Locate the cell with the specified text and output its (x, y) center coordinate. 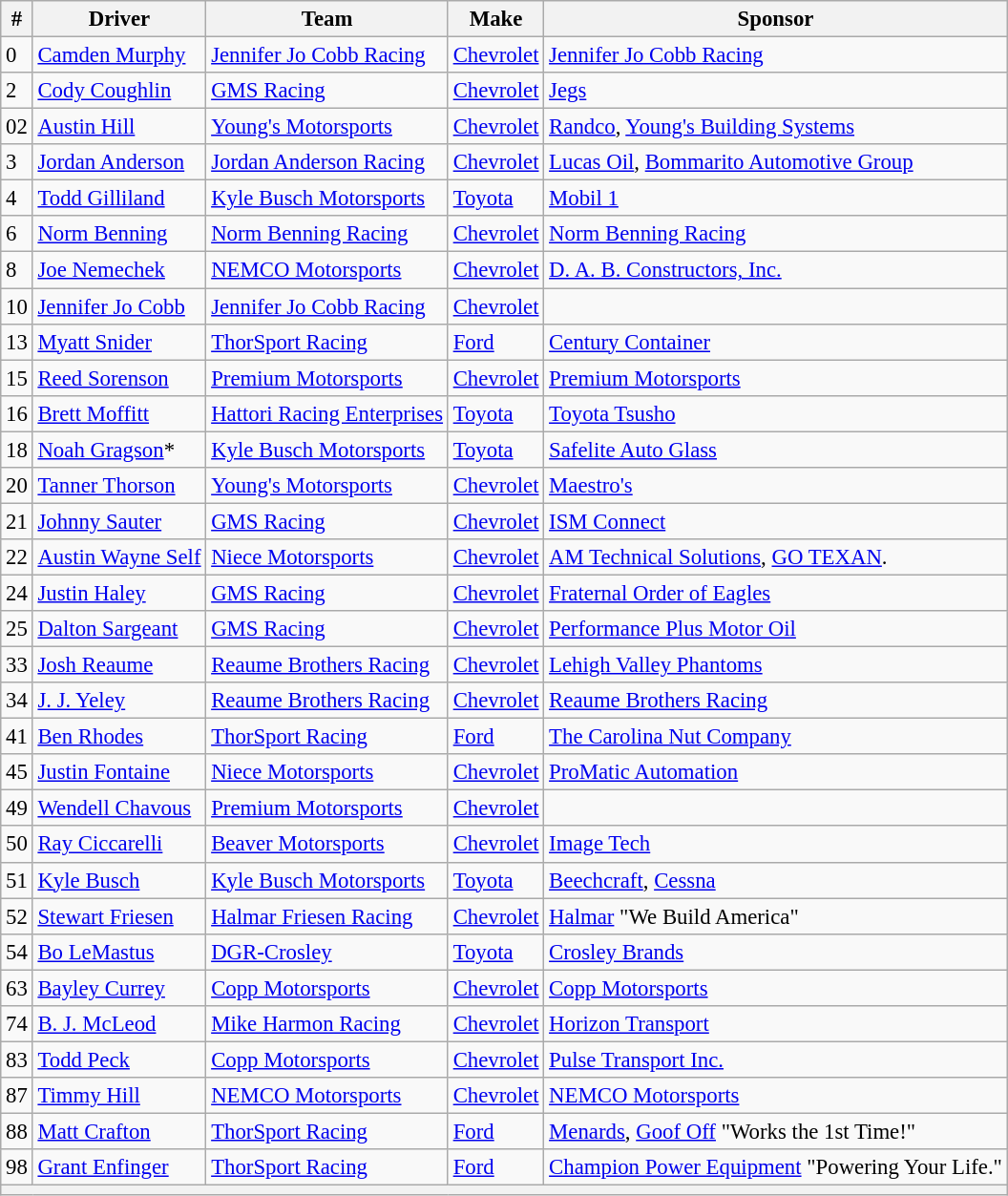
Camden Murphy (119, 55)
10 (17, 306)
Horizon Transport (775, 1024)
Lehigh Valley Phantoms (775, 665)
51 (17, 880)
Austin Wayne Self (119, 557)
Cody Coughlin (119, 91)
Crosley Brands (775, 952)
33 (17, 665)
Myatt Snider (119, 342)
Beaver Motorsports (327, 845)
18 (17, 450)
The Carolina Nut Company (775, 737)
Menards, Goof Off "Works the 1st Time!" (775, 1131)
Mobil 1 (775, 199)
Justin Fontaine (119, 772)
D. A. B. Constructors, Inc. (775, 270)
4 (17, 199)
50 (17, 845)
2 (17, 91)
41 (17, 737)
Stewart Friesen (119, 916)
Halmar "We Build America" (775, 916)
15 (17, 378)
Josh Reaume (119, 665)
Wendell Chavous (119, 808)
Beechcraft, Cessna (775, 880)
Jordan Anderson (119, 162)
20 (17, 486)
52 (17, 916)
25 (17, 629)
98 (17, 1167)
13 (17, 342)
Matt Crafton (119, 1131)
Halmar Friesen Racing (327, 916)
DGR-Crosley (327, 952)
Jordan Anderson Racing (327, 162)
63 (17, 988)
J. J. Yeley (119, 701)
ProMatic Automation (775, 772)
Hattori Racing Enterprises (327, 413)
Toyota Tsusho (775, 413)
Joe Nemechek (119, 270)
8 (17, 270)
Performance Plus Motor Oil (775, 629)
Noah Gragson* (119, 450)
Fraternal Order of Eagles (775, 593)
Jennifer Jo Cobb (119, 306)
Randco, Young's Building Systems (775, 127)
45 (17, 772)
Norm Benning (119, 234)
Dalton Sargeant (119, 629)
Lucas Oil, Bommarito Automotive Group (775, 162)
54 (17, 952)
B. J. McLeod (119, 1024)
49 (17, 808)
Champion Power Equipment "Powering Your Life." (775, 1167)
Tanner Thorson (119, 486)
3 (17, 162)
Ben Rhodes (119, 737)
Bayley Currey (119, 988)
Team (327, 19)
Jegs (775, 91)
Kyle Busch (119, 880)
ISM Connect (775, 521)
16 (17, 413)
Grant Enfinger (119, 1167)
74 (17, 1024)
22 (17, 557)
Sponsor (775, 19)
Make (495, 19)
Ray Ciccarelli (119, 845)
Todd Gilliland (119, 199)
Safelite Auto Glass (775, 450)
Century Container (775, 342)
Reed Sorenson (119, 378)
88 (17, 1131)
83 (17, 1060)
34 (17, 701)
Pulse Transport Inc. (775, 1060)
Brett Moffitt (119, 413)
Austin Hill (119, 127)
Driver (119, 19)
Mike Harmon Racing (327, 1024)
# (17, 19)
Justin Haley (119, 593)
Maestro's (775, 486)
24 (17, 593)
87 (17, 1096)
6 (17, 234)
02 (17, 127)
21 (17, 521)
Todd Peck (119, 1060)
Timmy Hill (119, 1096)
Johnny Sauter (119, 521)
AM Technical Solutions, GO TEXAN. (775, 557)
0 (17, 55)
Image Tech (775, 845)
Bo LeMastus (119, 952)
